Output the [X, Y] coordinate of the center of the cell containing the given text.  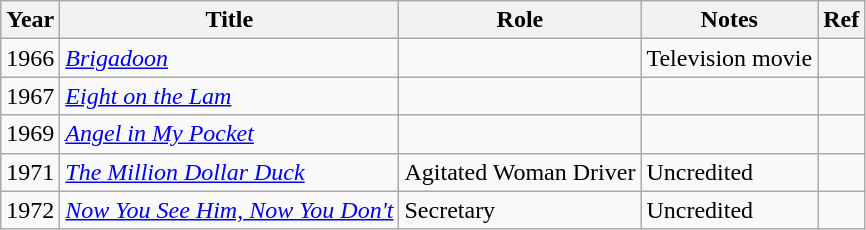
The Million Dollar Duck [230, 172]
Brigadoon [230, 58]
Ref [842, 20]
1971 [30, 172]
Notes [730, 20]
Television movie [730, 58]
Now You See Him, Now You Don't [230, 210]
1967 [30, 96]
1972 [30, 210]
Secretary [520, 210]
Agitated Woman Driver [520, 172]
Eight on the Lam [230, 96]
1966 [30, 58]
1969 [30, 134]
Title [230, 20]
Year [30, 20]
Role [520, 20]
Angel in My Pocket [230, 134]
